Pinpoint the cell where the given text exists, returning its (X, Y) midpoint coordinate. 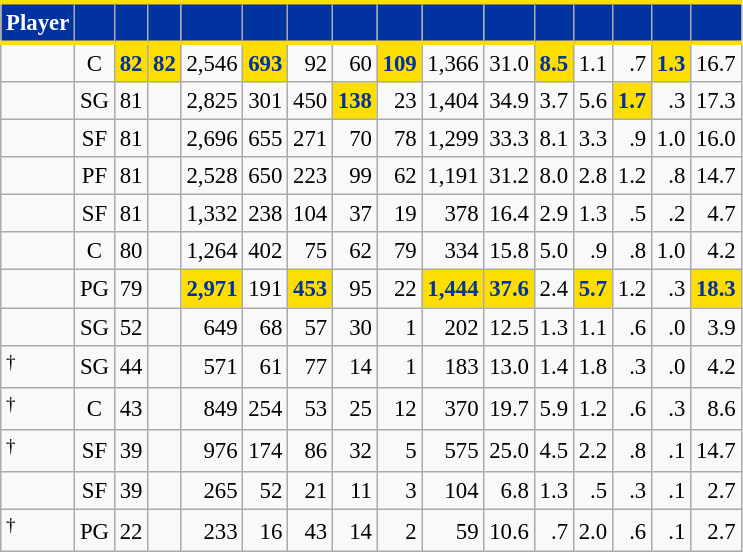
976 (212, 451)
25 (354, 408)
2.2 (592, 451)
99 (354, 176)
655 (266, 139)
15.8 (509, 251)
5.6 (592, 101)
34.9 (509, 101)
Player (38, 22)
649 (212, 327)
.2 (672, 214)
1,299 (453, 139)
1,444 (453, 289)
25.0 (509, 451)
18.3 (716, 289)
16.7 (716, 62)
31.2 (509, 176)
202 (453, 327)
16.4 (509, 214)
3 (400, 491)
3.3 (592, 139)
37.6 (509, 289)
23 (400, 101)
2.9 (554, 214)
265 (212, 491)
57 (310, 327)
61 (266, 366)
75 (310, 251)
650 (266, 176)
2,971 (212, 289)
2 (400, 530)
21 (310, 491)
77 (310, 366)
370 (453, 408)
109 (400, 62)
95 (354, 289)
16 (266, 530)
37 (354, 214)
402 (266, 251)
8.5 (554, 62)
233 (212, 530)
138 (354, 101)
44 (130, 366)
12 (400, 408)
1,404 (453, 101)
5.7 (592, 289)
5.0 (554, 251)
174 (266, 451)
301 (266, 101)
8.0 (554, 176)
4.7 (716, 214)
1.4 (554, 366)
453 (310, 289)
68 (266, 327)
19.7 (509, 408)
4.5 (554, 451)
2,825 (212, 101)
1.8 (592, 366)
13.0 (509, 366)
1.7 (632, 101)
11 (354, 491)
223 (310, 176)
30 (354, 327)
19 (400, 214)
92 (310, 62)
191 (266, 289)
6.8 (509, 491)
78 (400, 139)
86 (310, 451)
2.0 (592, 530)
12.5 (509, 327)
5 (400, 451)
2,696 (212, 139)
334 (453, 251)
70 (354, 139)
2,528 (212, 176)
571 (212, 366)
1,264 (212, 251)
53 (310, 408)
450 (310, 101)
16.0 (716, 139)
254 (266, 408)
60 (354, 62)
33.3 (509, 139)
10.6 (509, 530)
17.3 (716, 101)
5.9 (554, 408)
378 (453, 214)
32 (354, 451)
1,366 (453, 62)
2.8 (592, 176)
PF (95, 176)
8.6 (716, 408)
2,546 (212, 62)
3.7 (554, 101)
80 (130, 251)
3.9 (716, 327)
183 (453, 366)
1,191 (453, 176)
31.0 (509, 62)
59 (453, 530)
271 (310, 139)
8.1 (554, 139)
238 (266, 214)
693 (266, 62)
849 (212, 408)
575 (453, 451)
1,332 (212, 214)
2.4 (554, 289)
